For the text-containing cell, return its midpoint in [X, Y] coordinate format. 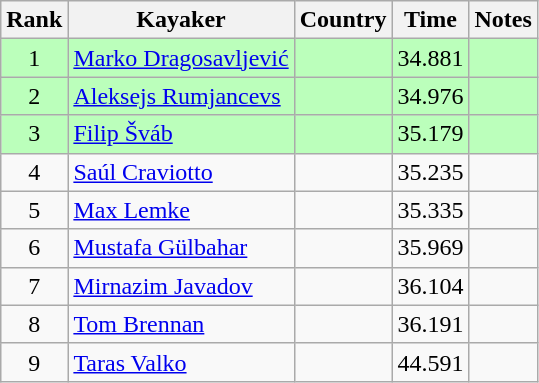
Country [343, 20]
Aleksejs Rumjancevs [181, 96]
34.976 [430, 96]
2 [34, 96]
1 [34, 58]
Taras Valko [181, 362]
4 [34, 172]
Max Lemke [181, 210]
8 [34, 324]
5 [34, 210]
35.969 [430, 248]
44.591 [430, 362]
Rank [34, 20]
36.191 [430, 324]
Filip Šváb [181, 134]
35.235 [430, 172]
7 [34, 286]
Mustafa Gülbahar [181, 248]
36.104 [430, 286]
Mirnazim Javadov [181, 286]
Saúl Craviotto [181, 172]
3 [34, 134]
35.179 [430, 134]
Time [430, 20]
Tom Brennan [181, 324]
34.881 [430, 58]
Notes [503, 20]
6 [34, 248]
35.335 [430, 210]
Kayaker [181, 20]
Marko Dragosavljević [181, 58]
9 [34, 362]
